For the text-containing cell, return its midpoint in (x, y) coordinate format. 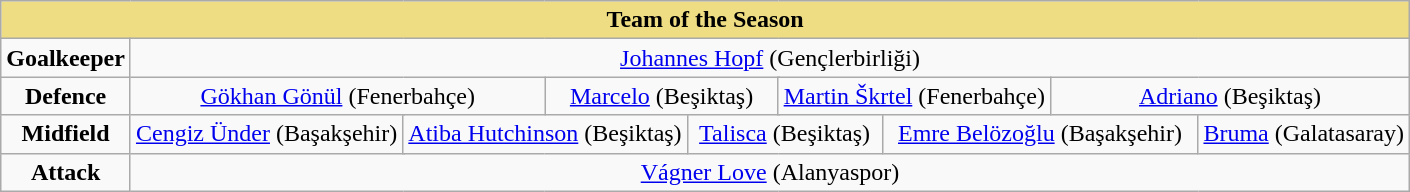
Goalkeeper (66, 58)
Talisca (Beşiktaş) (784, 134)
Cengiz Ünder (Başakşehir) (266, 134)
Bruma (Galatasaray) (1304, 134)
Johannes Hopf (Gençlerbirliği) (770, 58)
Attack (66, 172)
Marcelo (Beşiktaş) (662, 96)
Gökhan Gönül (Fenerbahçe) (337, 96)
Atiba Hutchinson (Beşiktaş) (545, 134)
Team of the Season (706, 20)
Adriano (Beşiktaş) (1230, 96)
Midfield (66, 134)
Martin Škrtel (Fenerbahçe) (914, 96)
Defence (66, 96)
Vágner Love (Alanyaspor) (770, 172)
Emre Belözoğlu (Başakşehir) (1040, 134)
